Detect which cell encompasses the target text, then output its (x, y) center coordinate. 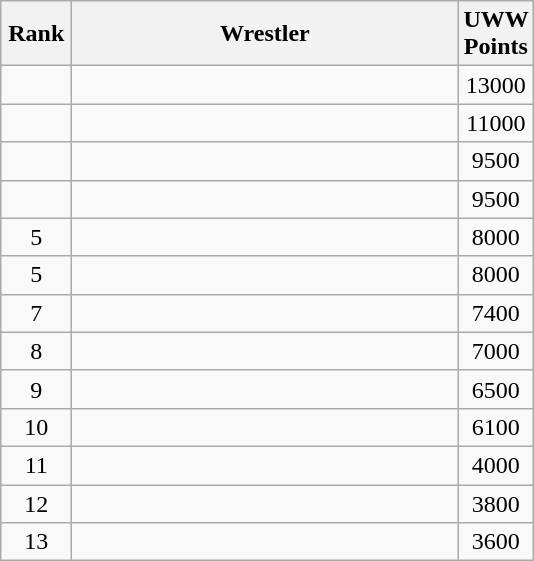
7000 (496, 351)
12 (36, 503)
Wrestler (265, 34)
UWW Points (496, 34)
3800 (496, 503)
10 (36, 427)
Rank (36, 34)
13 (36, 542)
4000 (496, 465)
6100 (496, 427)
11000 (496, 123)
3600 (496, 542)
7400 (496, 313)
6500 (496, 389)
13000 (496, 85)
8 (36, 351)
9 (36, 389)
7 (36, 313)
11 (36, 465)
